Scan for the cell matching the given text and deliver its [X, Y] coordinate at center. 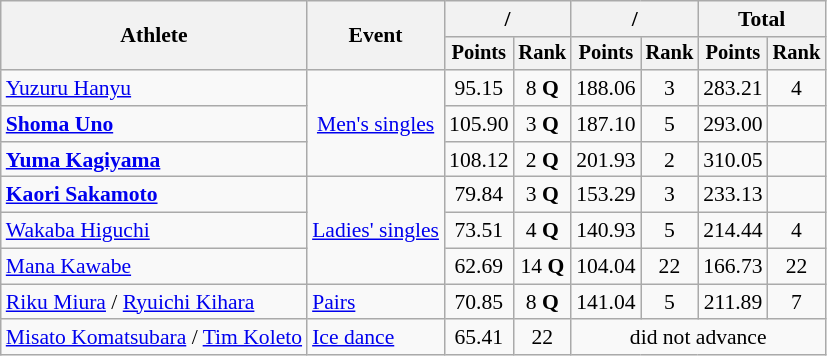
62.69 [478, 267]
108.12 [478, 160]
2 [670, 160]
Misato Komatsubara / Tim Koleto [154, 338]
201.93 [606, 160]
Men's singles [376, 124]
Mana Kawabe [154, 267]
Yuma Kagiyama [154, 160]
310.05 [732, 160]
Ice dance [376, 338]
Event [376, 36]
73.51 [478, 231]
187.10 [606, 124]
214.44 [732, 231]
105.90 [478, 124]
104.04 [606, 267]
95.15 [478, 88]
79.84 [478, 195]
2 Q [543, 160]
14 Q [543, 267]
153.29 [606, 195]
Kaori Sakamoto [154, 195]
Wakaba Higuchi [154, 231]
65.41 [478, 338]
Riku Miura / Ryuichi Kihara [154, 302]
166.73 [732, 267]
7 [797, 302]
188.06 [606, 88]
140.93 [606, 231]
did not advance [698, 338]
141.04 [606, 302]
Athlete [154, 36]
Shoma Uno [154, 124]
Total [762, 19]
Pairs [376, 302]
4 Q [543, 231]
70.85 [478, 302]
Yuzuru Hanyu [154, 88]
Ladies' singles [376, 230]
293.00 [732, 124]
233.13 [732, 195]
211.89 [732, 302]
283.21 [732, 88]
